Detect which cell encompasses the target text, then output its [x, y] center coordinate. 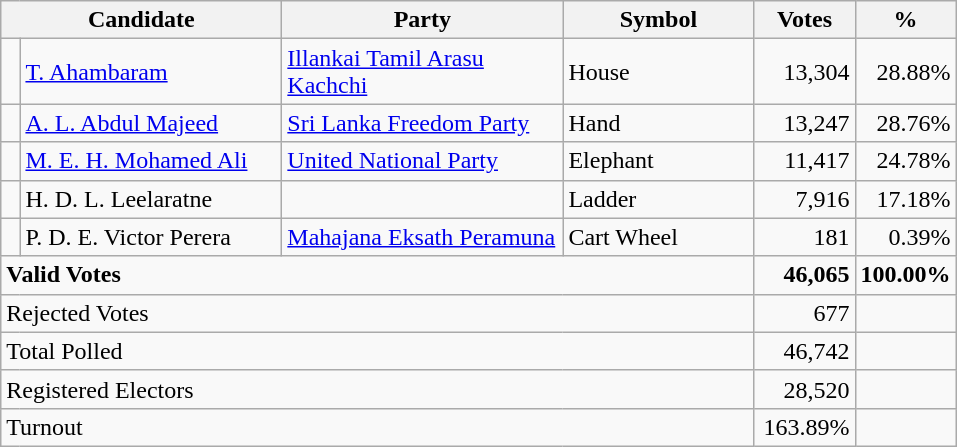
Ladder [658, 199]
A. L. Abdul Majeed [151, 123]
Votes [804, 20]
181 [804, 237]
28,520 [804, 389]
% [906, 20]
Hand [658, 123]
T. Ahambaram [151, 72]
House [658, 72]
Turnout [378, 427]
H. D. L. Leelaratne [151, 199]
0.39% [906, 237]
11,417 [804, 161]
46,065 [804, 275]
Mahajana Eksath Peramuna [422, 237]
Total Polled [378, 351]
17.18% [906, 199]
M. E. H. Mohamed Ali [151, 161]
Candidate [142, 20]
Symbol [658, 20]
13,304 [804, 72]
United National Party [422, 161]
24.78% [906, 161]
13,247 [804, 123]
Elephant [658, 161]
Valid Votes [378, 275]
28.88% [906, 72]
Registered Electors [378, 389]
46,742 [804, 351]
Sri Lanka Freedom Party [422, 123]
Party [422, 20]
7,916 [804, 199]
Rejected Votes [378, 313]
Cart Wheel [658, 237]
100.00% [906, 275]
677 [804, 313]
163.89% [804, 427]
P. D. E. Victor Perera [151, 237]
28.76% [906, 123]
Illankai Tamil Arasu Kachchi [422, 72]
